For the text-containing cell, return its midpoint in (X, Y) coordinate format. 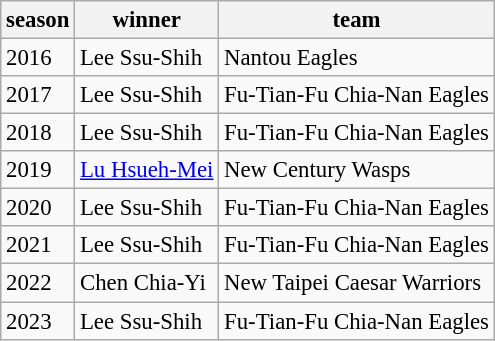
2022 (38, 283)
team (357, 20)
New Taipei Caesar Warriors (357, 283)
New Century Wasps (357, 170)
2016 (38, 58)
2018 (38, 133)
2020 (38, 208)
season (38, 20)
2017 (38, 95)
2019 (38, 170)
Chen Chia-Yi (147, 283)
2023 (38, 321)
winner (147, 20)
Lu Hsueh-Mei (147, 170)
2021 (38, 245)
Nantou Eagles (357, 58)
